From the cell containing the given text, extract its center point as [x, y] coordinate. 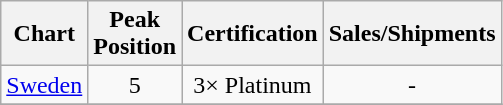
- [412, 85]
Sweden [44, 85]
PeakPosition [135, 34]
Chart [44, 34]
Certification [253, 34]
3× Platinum [253, 85]
Sales/Shipments [412, 34]
5 [135, 85]
